Locate the cell with the specified text and output its (x, y) center coordinate. 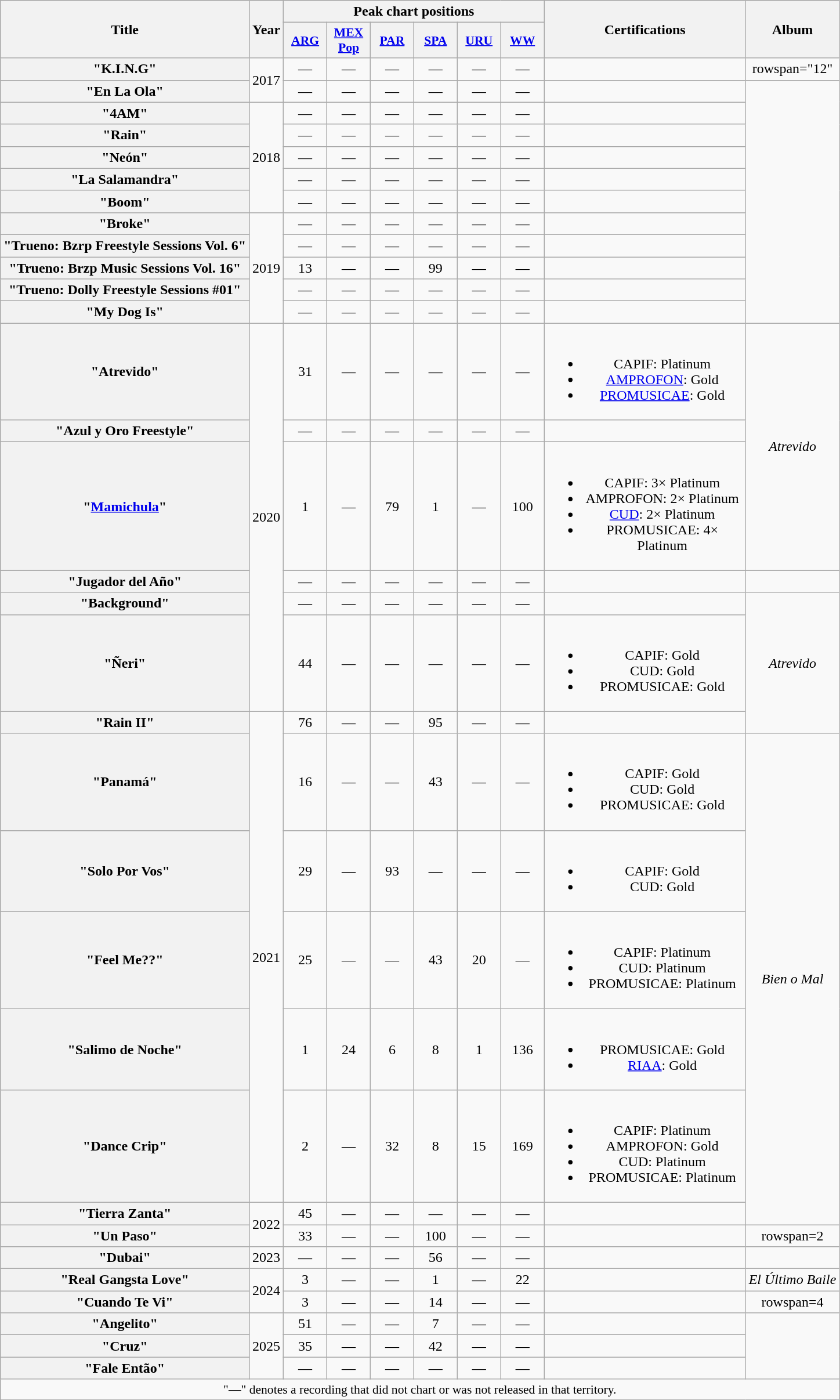
PROMUSICAE: GoldRIAA: Gold (645, 1049)
"Rain" (125, 135)
"Background" (125, 603)
"Trueno: Dolly Freestyle Sessions #01" (125, 290)
Year (267, 29)
24 (349, 1049)
MEXPop (349, 41)
CAPIF: PlatinumAMPROFON: GoldPROMUSICAE: Gold (645, 371)
44 (305, 663)
CAPIF: GoldCUD: Gold (645, 871)
6 (392, 1049)
99 (435, 267)
"Mamichula" (125, 506)
"La Salamandra" (125, 179)
2017 (267, 80)
33 (305, 1235)
79 (392, 506)
CAPIF: 3× PlatinumAMPROFON: 2× PlatinumCUD: 2× PlatinumPROMUSICAE: 4× Platinum (645, 506)
rowspan=4 (792, 1302)
29 (305, 871)
"K.I.N.G" (125, 69)
14 (435, 1302)
"Rain II" (125, 722)
136 (522, 1049)
"4AM" (125, 113)
El Último Baile (792, 1280)
169 (522, 1146)
Bien o Mal (792, 979)
"Solo Por Vos" (125, 871)
Peak chart positions (414, 12)
rowspan="12" (792, 69)
"Neón" (125, 157)
"Real Gangsta Love" (125, 1280)
31 (305, 371)
ARG (305, 41)
"—" denotes a recording that did not chart or was not released in that territory. (420, 1390)
"Boom" (125, 201)
CAPIF: PlatinumAMPROFON: GoldCUD: PlatinumPROMUSICAE: Platinum (645, 1146)
"Cuando Te Vi" (125, 1302)
rowspan=2 (792, 1235)
Certifications (645, 29)
93 (392, 871)
2024 (267, 1291)
CAPIF: PlatinumCUD: PlatinumPROMUSICAE: Platinum (645, 960)
"Fale Então" (125, 1368)
"Angelito" (125, 1324)
32 (392, 1146)
"My Dog Is" (125, 312)
2022 (267, 1224)
"Cruz" (125, 1346)
20 (479, 960)
2018 (267, 157)
42 (435, 1346)
95 (435, 722)
"Atrevido" (125, 371)
Title (125, 29)
35 (305, 1346)
"Un Paso" (125, 1235)
"Broke" (125, 223)
45 (305, 1213)
2023 (267, 1258)
2025 (267, 1346)
"Tierra Zanta" (125, 1213)
76 (305, 722)
56 (435, 1258)
"En La Ola" (125, 91)
SPA (435, 41)
2021 (267, 957)
"Dubai" (125, 1258)
"Panamá" (125, 782)
"Ñeri" (125, 663)
13 (305, 267)
"Trueno: Bzrp Freestyle Sessions Vol. 6" (125, 245)
16 (305, 782)
22 (522, 1280)
2019 (267, 267)
51 (305, 1324)
15 (479, 1146)
"Jugador del Año" (125, 581)
"Salimo de Noche" (125, 1049)
2020 (267, 518)
URU (479, 41)
WW (522, 41)
25 (305, 960)
Album (792, 29)
"Trueno: Brzp Music Sessions Vol. 16" (125, 267)
PAR (392, 41)
2 (305, 1146)
"Feel Me??" (125, 960)
"Azul y Oro Freestyle" (125, 431)
"Dance Crip" (125, 1146)
7 (435, 1324)
